Pinpoint the cell where the given text exists, returning its [X, Y] midpoint coordinate. 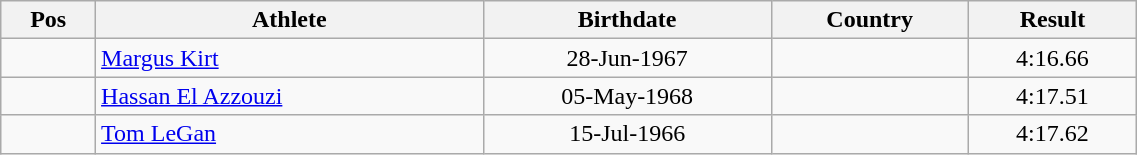
15-Jul-1966 [627, 134]
05-May-1968 [627, 96]
4:17.51 [1052, 96]
Pos [48, 20]
Hassan El Azzouzi [290, 96]
28-Jun-1967 [627, 58]
Athlete [290, 20]
Tom LeGan [290, 134]
Country [870, 20]
Margus Kirt [290, 58]
4:16.66 [1052, 58]
Result [1052, 20]
Birthdate [627, 20]
4:17.62 [1052, 134]
